Identify which cell holds the provided text, then report its [X, Y] central coordinate. 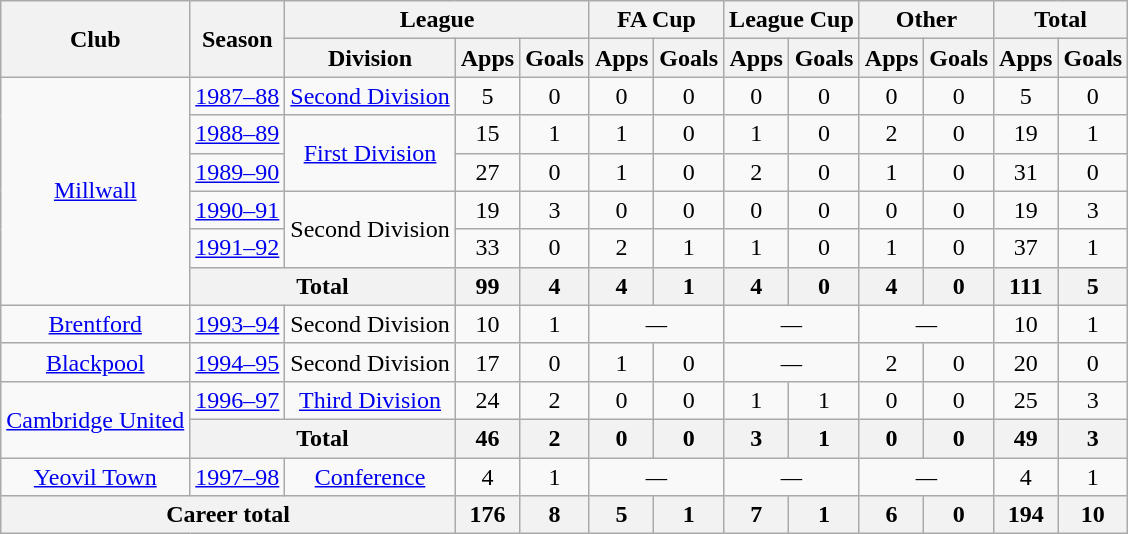
Club [96, 39]
1993–94 [238, 324]
6 [891, 515]
31 [1026, 172]
49 [1026, 438]
46 [487, 438]
Career total [228, 515]
1991–92 [238, 248]
20 [1026, 362]
Season [238, 39]
League [438, 20]
1996–97 [238, 400]
7 [756, 515]
1997–98 [238, 477]
37 [1026, 248]
1989–90 [238, 172]
17 [487, 362]
99 [487, 286]
Millwall [96, 191]
Division [370, 58]
Brentford [96, 324]
Third Division [370, 400]
25 [1026, 400]
194 [1026, 515]
Cambridge United [96, 419]
1988–89 [238, 134]
First Division [370, 153]
FA Cup [656, 20]
Conference [370, 477]
27 [487, 172]
111 [1026, 286]
1994–95 [238, 362]
176 [487, 515]
24 [487, 400]
Other [926, 20]
Blackpool [96, 362]
33 [487, 248]
8 [555, 515]
League Cup [792, 20]
1990–91 [238, 210]
1987–88 [238, 96]
Yeovil Town [96, 477]
15 [487, 134]
